Capture the cell that displays the provided text and extract its (x, y) central coordinate. 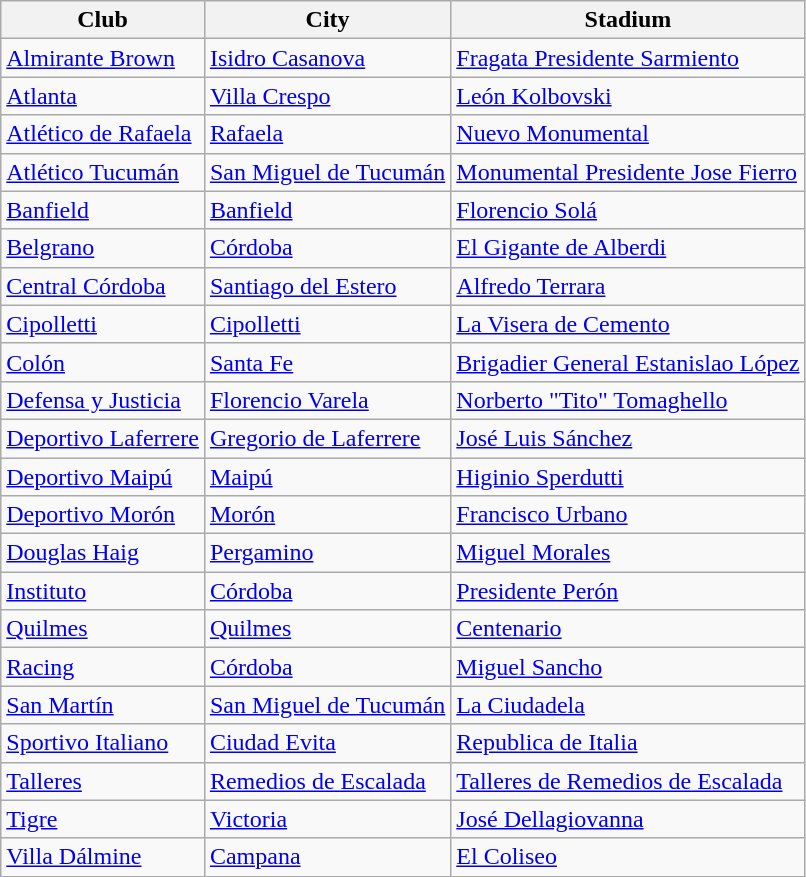
Racing (103, 667)
Colón (103, 362)
Rafaela (327, 134)
Norberto "Tito" Tomaghello (628, 400)
Campana (327, 857)
Talleres (103, 781)
José Dellagiovanna (628, 819)
La Ciudadela (628, 705)
José Luis Sánchez (628, 438)
Almirante Brown (103, 58)
Belgrano (103, 248)
El Coliseo (628, 857)
Tigre (103, 819)
Remedios de Escalada (327, 781)
Villa Crespo (327, 96)
La Visera de Cemento (628, 324)
Deportivo Maipú (103, 477)
Fragata Presidente Sarmiento (628, 58)
Club (103, 20)
Isidro Casanova (327, 58)
Stadium (628, 20)
Santa Fe (327, 362)
Monumental Presidente Jose Fierro (628, 172)
Florencio Solá (628, 210)
Atlético Tucumán (103, 172)
Maipú (327, 477)
León Kolbovski (628, 96)
Alfredo Terrara (628, 286)
Talleres de Remedios de Escalada (628, 781)
Instituto (103, 591)
Higinio Sperdutti (628, 477)
Victoria (327, 819)
Central Córdoba (103, 286)
Deportivo Morón (103, 515)
Atlanta (103, 96)
Deportivo Laferrere (103, 438)
Ciudad Evita (327, 743)
Florencio Varela (327, 400)
Presidente Perón (628, 591)
Villa Dálmine (103, 857)
Republica de Italia (628, 743)
Centenario (628, 629)
City (327, 20)
Pergamino (327, 553)
Miguel Sancho (628, 667)
El Gigante de Alberdi (628, 248)
Atlético de Rafaela (103, 134)
Francisco Urbano (628, 515)
Gregorio de Laferrere (327, 438)
Morón (327, 515)
Nuevo Monumental (628, 134)
San Martín (103, 705)
Brigadier General Estanislao López (628, 362)
Defensa y Justicia (103, 400)
Douglas Haig (103, 553)
Miguel Morales (628, 553)
Santiago del Estero (327, 286)
Sportivo Italiano (103, 743)
